Detect which cell encompasses the target text, then output its (x, y) center coordinate. 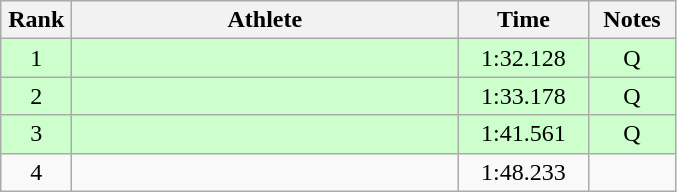
1:32.128 (524, 58)
Time (524, 20)
1:48.233 (524, 172)
Notes (632, 20)
3 (36, 134)
4 (36, 172)
Athlete (265, 20)
1 (36, 58)
Rank (36, 20)
1:41.561 (524, 134)
1:33.178 (524, 96)
2 (36, 96)
